Return the [x, y] coordinate for the center point of the cell that contains the specified text.  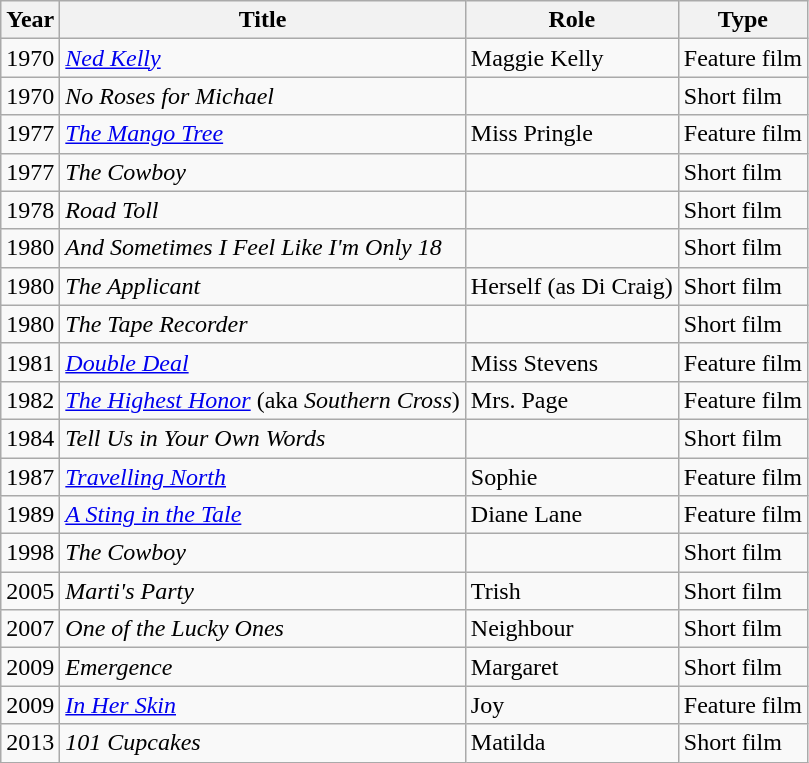
101 Cupcakes [262, 743]
The Applicant [262, 286]
The Mango Tree [262, 134]
Miss Pringle [572, 134]
Matilda [572, 743]
2005 [30, 591]
Role [572, 20]
Mrs. Page [572, 400]
1987 [30, 477]
No Roses for Michael [262, 96]
And Sometimes I Feel Like I'm Only 18 [262, 248]
Marti's Party [262, 591]
One of the Lucky Ones [262, 629]
Ned Kelly [262, 58]
Double Deal [262, 362]
1978 [30, 210]
1998 [30, 553]
1981 [30, 362]
Joy [572, 705]
Herself (as Di Craig) [572, 286]
Emergence [262, 667]
1982 [30, 400]
Miss Stevens [572, 362]
Title [262, 20]
2007 [30, 629]
Year [30, 20]
In Her Skin [262, 705]
A Sting in the Tale [262, 515]
Diane Lane [572, 515]
Trish [572, 591]
Maggie Kelly [572, 58]
1989 [30, 515]
The Tape Recorder [262, 324]
Tell Us in Your Own Words [262, 438]
Sophie [572, 477]
Type [742, 20]
Road Toll [262, 210]
Neighbour [572, 629]
1984 [30, 438]
Margaret [572, 667]
Travelling North [262, 477]
2013 [30, 743]
The Highest Honor (aka Southern Cross) [262, 400]
